Return (x, y) of the center of cell containing provided text 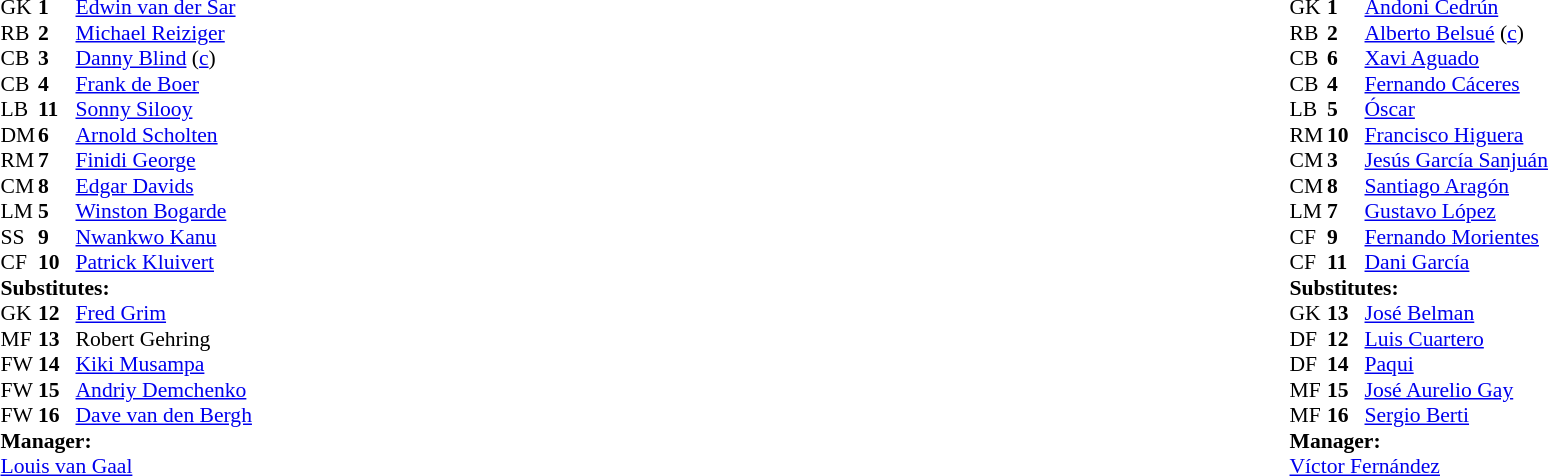
Santiago Aragón (1456, 186)
Dani García (1456, 263)
Winston Bogarde (164, 211)
José Aurelio Gay (1456, 390)
Luis Cuartero (1456, 339)
Sonny Silooy (164, 109)
Nwankwo Kanu (164, 237)
José Belman (1456, 313)
SS (19, 237)
Fernando Morientes (1456, 237)
Kiki Musampa (164, 365)
Robert Gehring (164, 339)
Sergio Berti (1456, 415)
Finidi George (164, 161)
Andriy Demchenko (164, 390)
Fernando Cáceres (1456, 84)
Frank de Boer (164, 84)
Óscar (1456, 109)
Patrick Kluivert (164, 263)
Fred Grim (164, 313)
Danny Blind (c) (164, 59)
Alberto Belsué (c) (1456, 33)
Edgar Davids (164, 186)
Francisco Higuera (1456, 135)
Michael Reiziger (164, 33)
Paqui (1456, 365)
Arnold Scholten (164, 135)
Jesús García Sanjuán (1456, 161)
Dave van den Bergh (164, 415)
Xavi Aguado (1456, 59)
DM (19, 135)
Gustavo López (1456, 211)
